Determine the [X, Y] coordinate at the center of the cell enclosing the given text.  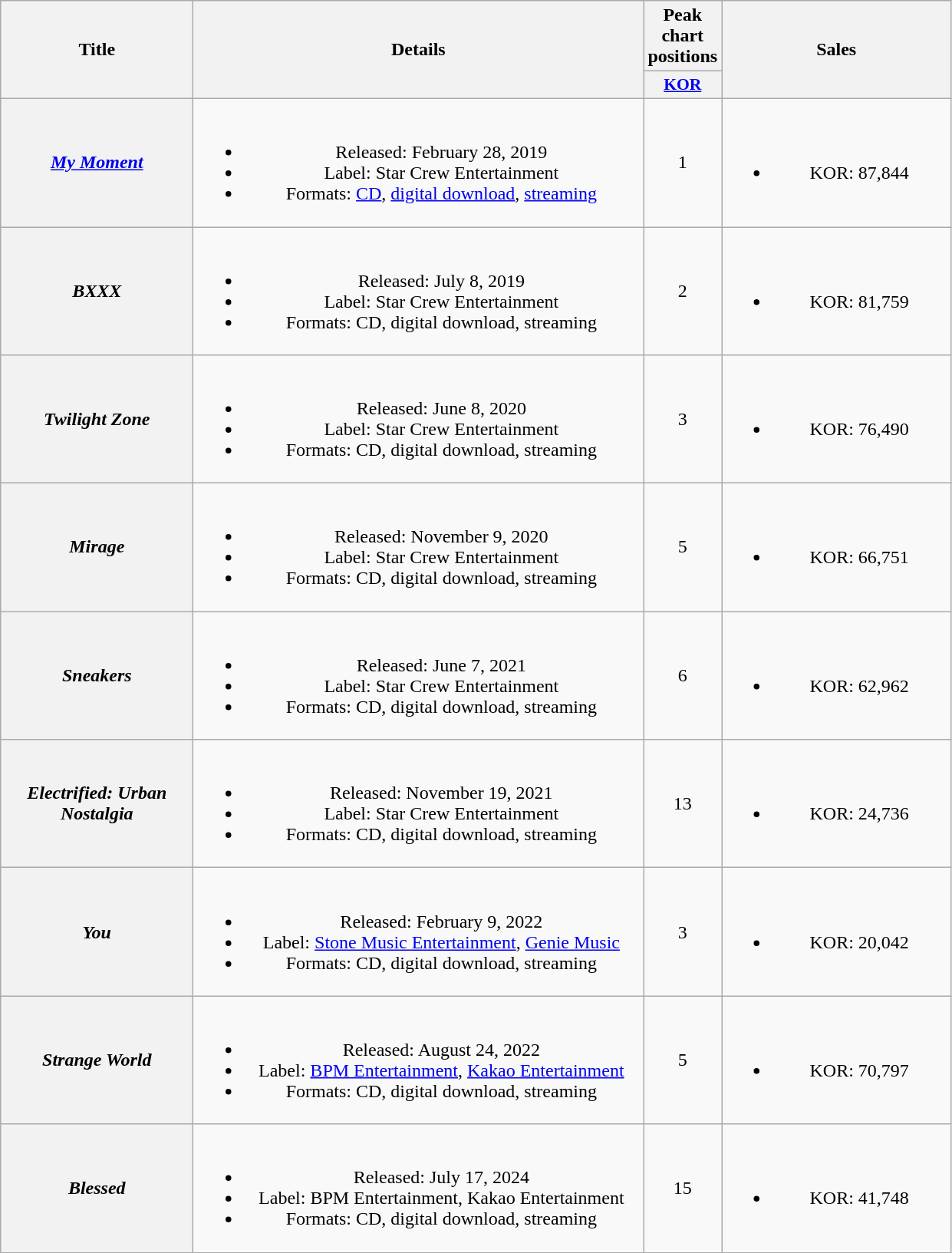
My Moment [97, 163]
Released: June 7, 2021Label: Star Crew EntertainmentFormats: CD, digital download, streaming [419, 675]
Released: February 9, 2022Label: Stone Music Entertainment, Genie MusicFormats: CD, digital download, streaming [419, 932]
KOR [683, 85]
13 [683, 804]
KOR: 66,751 [836, 548]
KOR: 70,797 [836, 1060]
BXXX [97, 292]
Blessed [97, 1188]
KOR: 62,962 [836, 675]
You [97, 932]
Details [419, 50]
Peak chart positions [683, 36]
KOR: 24,736 [836, 804]
KOR: 81,759 [836, 292]
KOR: 41,748 [836, 1188]
Sneakers [97, 675]
Sales [836, 50]
Released: August 24, 2022Label: BPM Entertainment, Kakao EntertainmentFormats: CD, digital download, streaming [419, 1060]
Electrified: Urban Nostalgia [97, 804]
Title [97, 50]
Released: November 9, 2020Label: Star Crew EntertainmentFormats: CD, digital download, streaming [419, 548]
6 [683, 675]
Released: July 8, 2019Label: Star Crew EntertainmentFormats: CD, digital download, streaming [419, 292]
Strange World [97, 1060]
15 [683, 1188]
KOR: 87,844 [836, 163]
2 [683, 292]
1 [683, 163]
Released: November 19, 2021Label: Star Crew EntertainmentFormats: CD, digital download, streaming [419, 804]
Twilight Zone [97, 419]
KOR: 20,042 [836, 932]
Released: June 8, 2020Label: Star Crew EntertainmentFormats: CD, digital download, streaming [419, 419]
Released: February 28, 2019Label: Star Crew EntertainmentFormats: CD, digital download, streaming [419, 163]
KOR: 76,490 [836, 419]
Released: July 17, 2024Label: BPM Entertainment, Kakao EntertainmentFormats: CD, digital download, streaming [419, 1188]
Mirage [97, 548]
